Return (X, Y) of the center of cell containing provided text 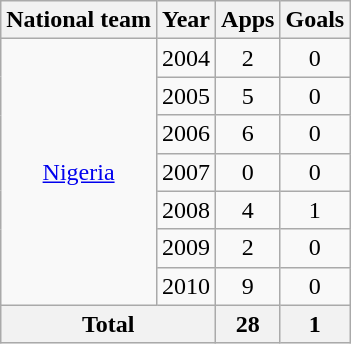
6 (248, 134)
National team (79, 20)
4 (248, 210)
9 (248, 286)
Goals (315, 20)
2009 (186, 248)
2008 (186, 210)
5 (248, 96)
2005 (186, 96)
Apps (248, 20)
2004 (186, 58)
Year (186, 20)
2007 (186, 172)
Total (108, 324)
Nigeria (79, 172)
28 (248, 324)
2010 (186, 286)
2006 (186, 134)
